Determine the [x, y] coordinate at the center of the cell enclosing the given text.  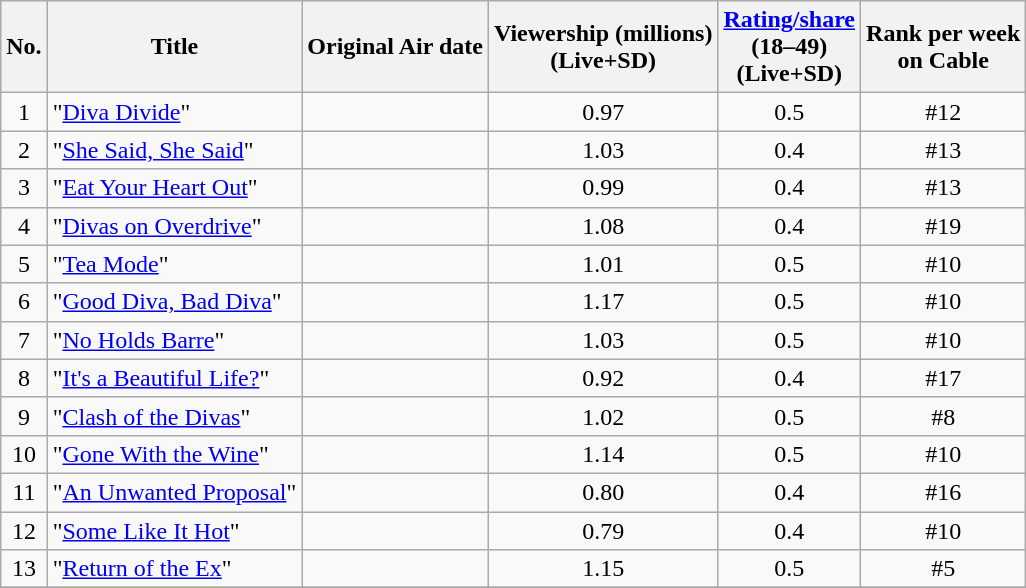
0.79 [603, 531]
11 [24, 492]
4 [24, 226]
"Tea Mode" [174, 264]
Rank per weekon Cable [944, 47]
1.15 [603, 569]
0.97 [603, 112]
Original Air date [396, 47]
"An Unwanted Proposal" [174, 492]
Title [174, 47]
"Gone With the Wine" [174, 454]
3 [24, 188]
1.17 [603, 302]
"Some Like It Hot" [174, 531]
#16 [944, 492]
Viewership (millions)(Live+SD) [603, 47]
"Clash of the Divas" [174, 416]
1.01 [603, 264]
"Diva Divide" [174, 112]
"Eat Your Heart Out" [174, 188]
#5 [944, 569]
12 [24, 531]
9 [24, 416]
"Return of the Ex" [174, 569]
1 [24, 112]
"Divas on Overdrive" [174, 226]
6 [24, 302]
"No Holds Barre" [174, 340]
10 [24, 454]
8 [24, 378]
#12 [944, 112]
1.14 [603, 454]
#17 [944, 378]
"She Said, She Said" [174, 150]
"It's a Beautiful Life?" [174, 378]
1.02 [603, 416]
13 [24, 569]
0.80 [603, 492]
0.99 [603, 188]
2 [24, 150]
1.08 [603, 226]
#19 [944, 226]
No. [24, 47]
5 [24, 264]
#8 [944, 416]
7 [24, 340]
"Good Diva, Bad Diva" [174, 302]
Rating/share(18–49)(Live+SD) [790, 47]
0.92 [603, 378]
